Detect which cell encompasses the target text, then output its [x, y] center coordinate. 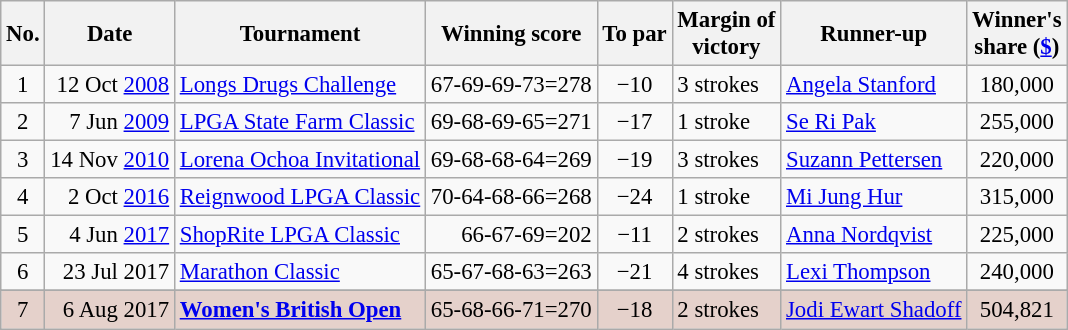
65-68-66-71=270 [512, 310]
Lorena Ochoa Invitational [300, 160]
6 Aug 2017 [110, 310]
ShopRite LPGA Classic [300, 235]
Lexi Thompson [874, 273]
225,000 [1017, 235]
255,000 [1017, 122]
66-67-69=202 [512, 235]
Women's British Open [300, 310]
6 [23, 273]
69-68-68-64=269 [512, 160]
2 Oct 2016 [110, 197]
67-69-69-73=278 [512, 85]
LPGA State Farm Classic [300, 122]
2 [23, 122]
180,000 [1017, 85]
Se Ri Pak [874, 122]
12 Oct 2008 [110, 85]
Anna Nordqvist [874, 235]
14 Nov 2010 [110, 160]
4 strokes [726, 273]
−24 [634, 197]
23 Jul 2017 [110, 273]
4 Jun 2017 [110, 235]
Angela Stanford [874, 85]
−11 [634, 235]
Suzann Pettersen [874, 160]
Tournament [300, 34]
Winning score [512, 34]
70-64-68-66=268 [512, 197]
7 Jun 2009 [110, 122]
69-68-69-65=271 [512, 122]
To par [634, 34]
504,821 [1017, 310]
Jodi Ewart Shadoff [874, 310]
Marathon Classic [300, 273]
Margin ofvictory [726, 34]
4 [23, 197]
−21 [634, 273]
−19 [634, 160]
1 [23, 85]
Longs Drugs Challenge [300, 85]
Reignwood LPGA Classic [300, 197]
−17 [634, 122]
240,000 [1017, 273]
Date [110, 34]
Runner-up [874, 34]
315,000 [1017, 197]
7 [23, 310]
5 [23, 235]
Mi Jung Hur [874, 197]
65-67-68-63=263 [512, 273]
No. [23, 34]
−10 [634, 85]
−18 [634, 310]
220,000 [1017, 160]
Winner'sshare ($) [1017, 34]
3 [23, 160]
